Search for the cell housing the specified text and yield its [x, y] center coordinate. 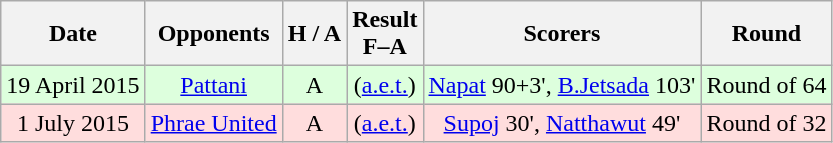
Round of 32 [766, 123]
19 April 2015 [73, 85]
Date [73, 34]
Round [766, 34]
1 July 2015 [73, 123]
H / A [314, 34]
Scorers [562, 34]
Opponents [214, 34]
Phrae United [214, 123]
Round of 64 [766, 85]
ResultF–A [385, 34]
Napat 90+3', B.Jetsada 103' [562, 85]
Pattani [214, 85]
Supoj 30', Natthawut 49' [562, 123]
